Return the (x, y) coordinate for the center point of the cell that contains the specified text.  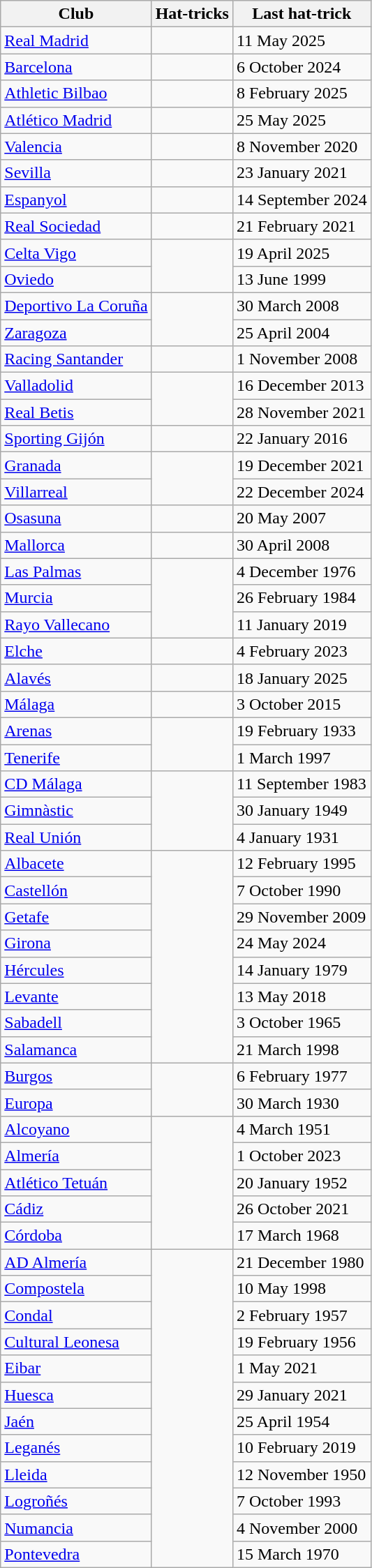
25 April 1954 (302, 1421)
Last hat-trick (302, 14)
Girona (76, 943)
Salamanca (76, 1050)
AD Almería (76, 1262)
12 February 1995 (302, 864)
Lleida (76, 1474)
30 March 1930 (302, 1103)
7 October 1993 (302, 1501)
Alavés (76, 678)
Europa (76, 1103)
14 January 1979 (302, 970)
10 May 1998 (302, 1289)
28 November 2021 (302, 412)
1 March 1997 (302, 757)
18 January 2025 (302, 678)
6 February 1977 (302, 1076)
Pontevedra (76, 1554)
Valladolid (76, 386)
Valencia (76, 147)
8 November 2020 (302, 147)
Numancia (76, 1528)
Villarreal (76, 492)
Gimnàstic (76, 811)
Compostela (76, 1289)
Oviedo (76, 279)
Celta Vigo (76, 253)
Elche (76, 651)
Barcelona (76, 67)
13 May 2018 (302, 996)
1 November 2008 (302, 359)
13 June 1999 (302, 279)
Cádiz (76, 1209)
22 December 2024 (302, 492)
Alcoyano (76, 1129)
30 April 2008 (302, 545)
Real Madrid (76, 40)
Logroñés (76, 1501)
Real Unión (76, 837)
Eibar (76, 1368)
1 October 2023 (302, 1156)
11 September 1983 (302, 784)
4 January 1931 (302, 837)
Hat-tricks (192, 14)
1 May 2021 (302, 1368)
Huesca (76, 1395)
21 February 2021 (302, 226)
4 March 1951 (302, 1129)
20 January 1952 (302, 1183)
3 October 2015 (302, 704)
Almería (76, 1156)
26 February 1984 (302, 598)
Racing Santander (76, 359)
Sabadell (76, 1023)
Osasuna (76, 518)
Sevilla (76, 173)
8 February 2025 (302, 94)
Las Palmas (76, 572)
Zaragoza (76, 333)
Hércules (76, 970)
11 January 2019 (302, 625)
Getafe (76, 917)
10 February 2019 (302, 1448)
Castellón (76, 890)
30 January 1949 (302, 811)
25 May 2025 (302, 120)
Club (76, 14)
21 December 1980 (302, 1262)
Atlético Tetuán (76, 1183)
19 February 1933 (302, 731)
19 April 2025 (302, 253)
30 March 2008 (302, 306)
17 March 1968 (302, 1236)
CD Málaga (76, 784)
Jaén (76, 1421)
29 January 2021 (302, 1395)
Albacete (76, 864)
Espanyol (76, 200)
7 October 1990 (302, 890)
14 September 2024 (302, 200)
Levante (76, 996)
Deportivo La Coruña (76, 306)
Granada (76, 465)
Córdoba (76, 1236)
Arenas (76, 731)
15 March 1970 (302, 1554)
4 November 2000 (302, 1528)
25 April 2004 (302, 333)
Burgos (76, 1076)
16 December 2013 (302, 386)
22 January 2016 (302, 439)
20 May 2007 (302, 518)
6 October 2024 (302, 67)
Athletic Bilbao (76, 94)
Mallorca (76, 545)
12 November 1950 (302, 1474)
Leganés (76, 1448)
19 December 2021 (302, 465)
Rayo Vallecano (76, 625)
21 March 1998 (302, 1050)
Real Betis (76, 412)
24 May 2024 (302, 943)
4 December 1976 (302, 572)
11 May 2025 (302, 40)
Tenerife (76, 757)
Murcia (76, 598)
Cultural Leonesa (76, 1342)
3 October 1965 (302, 1023)
Sporting Gijón (76, 439)
26 October 2021 (302, 1209)
Condal (76, 1315)
Atlético Madrid (76, 120)
29 November 2009 (302, 917)
Real Sociedad (76, 226)
23 January 2021 (302, 173)
Málaga (76, 704)
19 February 1956 (302, 1342)
2 February 1957 (302, 1315)
4 February 2023 (302, 651)
